Capture the cell that displays the provided text and extract its (x, y) central coordinate. 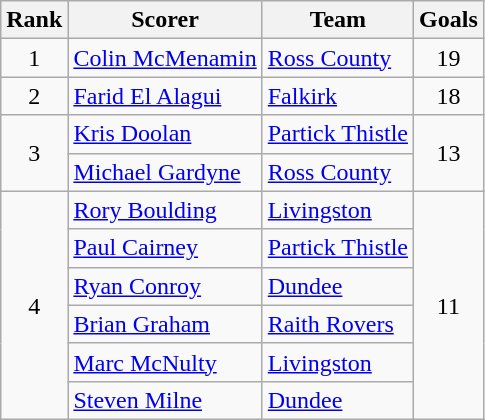
Rank (34, 20)
Brian Graham (165, 324)
19 (449, 58)
11 (449, 305)
Falkirk (338, 96)
Paul Cairney (165, 248)
3 (34, 153)
1 (34, 58)
Michael Gardyne (165, 172)
4 (34, 305)
Marc McNulty (165, 362)
Goals (449, 20)
13 (449, 153)
Rory Boulding (165, 210)
Colin McMenamin (165, 58)
Kris Doolan (165, 134)
18 (449, 96)
2 (34, 96)
Scorer (165, 20)
Ryan Conroy (165, 286)
Raith Rovers (338, 324)
Steven Milne (165, 400)
Farid El Alagui (165, 96)
Team (338, 20)
